Return the [x, y] coordinate for the center point of the cell that contains the specified text.  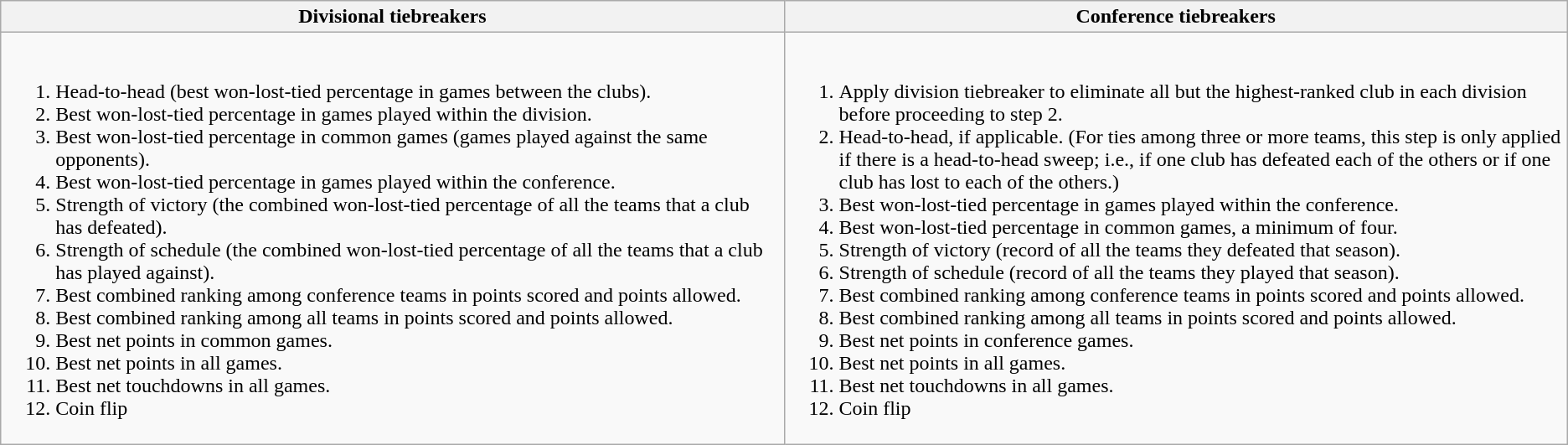
Conference tiebreakers [1176, 17]
Divisional tiebreakers [392, 17]
